Locate the cell with the specified text and output its (x, y) center coordinate. 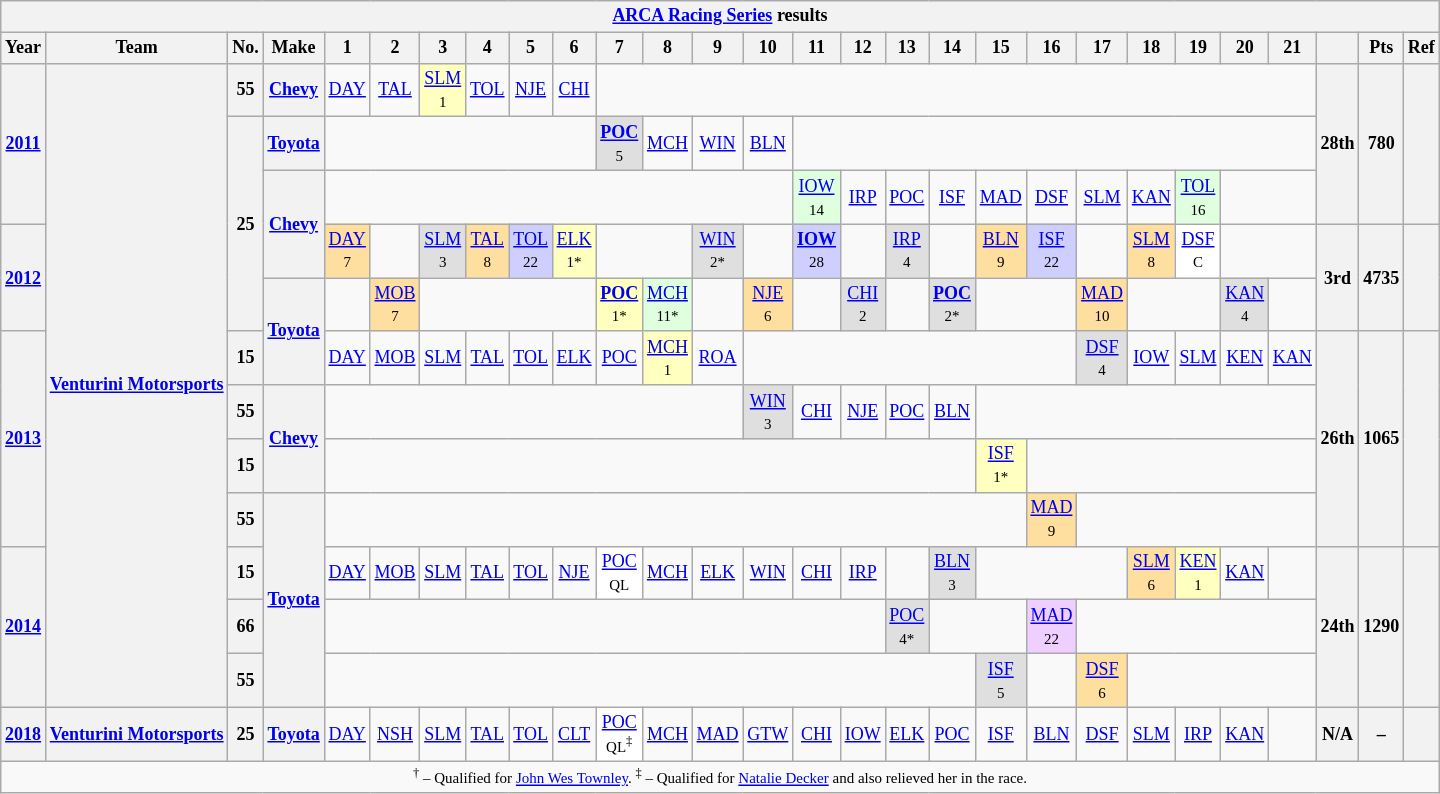
DSF6 (1102, 680)
3rd (1338, 278)
4735 (1382, 278)
Year (24, 48)
POC5 (620, 144)
1065 (1382, 438)
Make (294, 48)
20 (1245, 48)
TOL16 (1198, 197)
POCQL (620, 573)
POC1* (620, 305)
NSH (395, 734)
POCQL‡ (620, 734)
SLM8 (1151, 251)
TOL22 (530, 251)
2013 (24, 438)
GTW (768, 734)
DSFC (1198, 251)
12 (862, 48)
780 (1382, 144)
SLM1 (443, 90)
Team (136, 48)
2 (395, 48)
17 (1102, 48)
ISF5 (1000, 680)
IOW28 (817, 251)
26th (1338, 438)
MCH1 (668, 358)
2011 (24, 144)
WIN3 (768, 412)
BLN3 (952, 573)
ISF22 (1052, 251)
DAY7 (347, 251)
7 (620, 48)
14 (952, 48)
10 (768, 48)
5 (530, 48)
8 (668, 48)
SLM6 (1151, 573)
IRP4 (907, 251)
DSF4 (1102, 358)
POC2* (952, 305)
N/A (1338, 734)
18 (1151, 48)
11 (817, 48)
ISF1* (1000, 466)
No. (246, 48)
1290 (1382, 626)
CHI2 (862, 305)
Pts (1382, 48)
21 (1293, 48)
9 (718, 48)
66 (246, 627)
KEN1 (1198, 573)
6 (574, 48)
19 (1198, 48)
WIN2* (718, 251)
NJE6 (768, 305)
2014 (24, 626)
ROA (718, 358)
POC4* (907, 627)
IOW14 (817, 197)
2018 (24, 734)
TAL8 (488, 251)
BLN9 (1000, 251)
ARCA Racing Series results (720, 16)
KEN (1245, 358)
16 (1052, 48)
1 (347, 48)
SLM3 (443, 251)
MAD10 (1102, 305)
MOB7 (395, 305)
MAD22 (1052, 627)
3 (443, 48)
MAD9 (1052, 519)
– (1382, 734)
24th (1338, 626)
ELK1* (574, 251)
13 (907, 48)
2012 (24, 278)
KAN4 (1245, 305)
4 (488, 48)
CLT (574, 734)
† – Qualified for John Wes Townley. ‡ – Qualified for Natalie Decker and also relieved her in the race. (720, 777)
Ref (1422, 48)
MCH11* (668, 305)
28th (1338, 144)
